Return (x, y) of the center of cell containing provided text 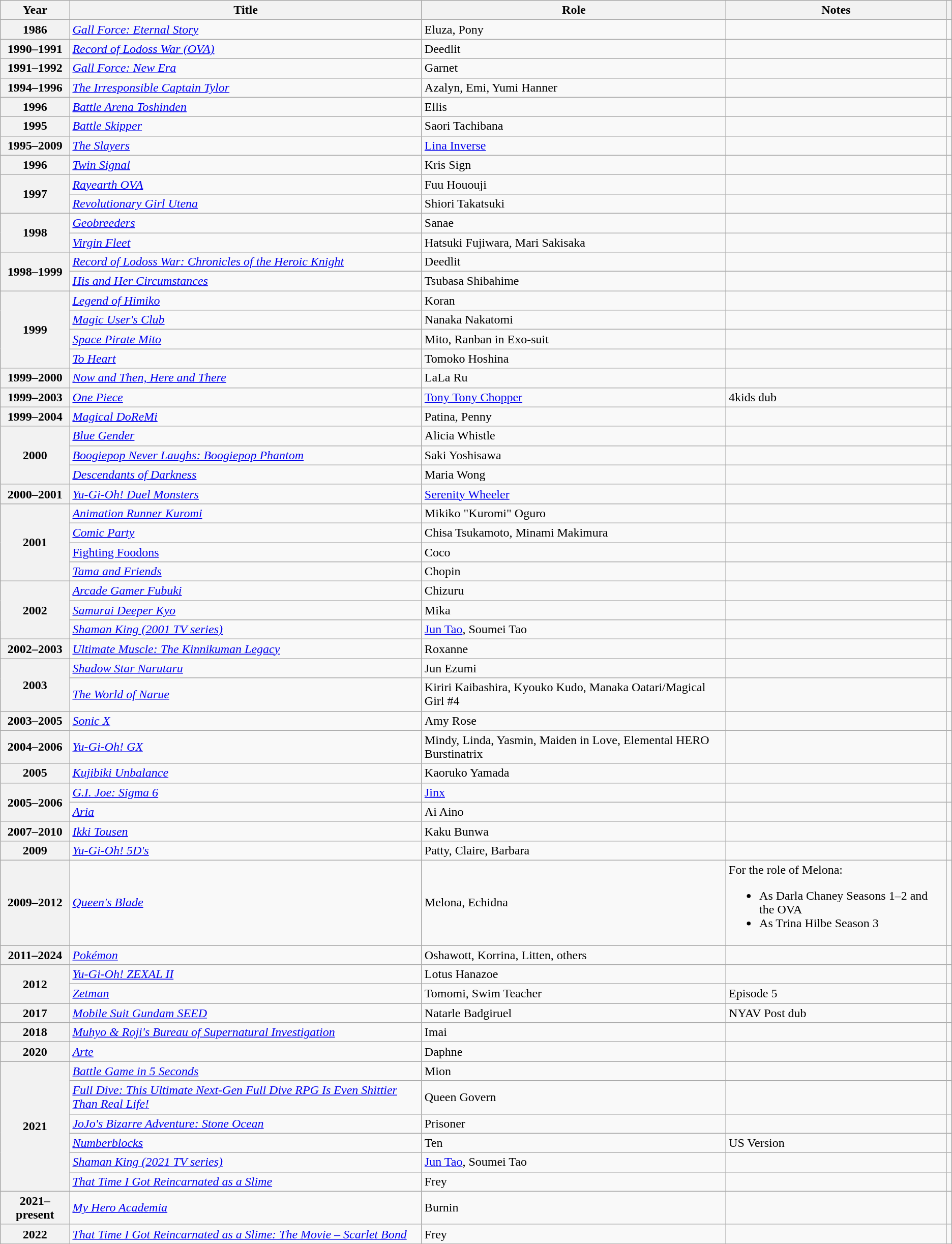
Geobreeders (246, 223)
1990–1991 (35, 49)
Yu-Gi-Oh! Duel Monsters (246, 494)
Queen Govern (574, 1098)
2009 (35, 850)
2002 (35, 610)
1997 (35, 194)
Gall Force: New Era (246, 68)
Boogiepop Never Laughs: Boogiepop Phantom (246, 455)
1998 (35, 232)
Muhyo & Roji's Bureau of Supernatural Investigation (246, 1032)
One Piece (246, 397)
1999 (35, 330)
Roxanne (574, 649)
Mikiko "Kuromi" Oguro (574, 513)
Zetman (246, 994)
The Slayers (246, 145)
Aria (246, 812)
Chisa Tsukamoto, Minami Makimura (574, 532)
Pokémon (246, 955)
To Heart (246, 359)
Nanaka Nakatomi (574, 320)
Gall Force: Eternal Story (246, 29)
His and Her Circumstances (246, 281)
Garnet (574, 68)
Title (246, 10)
Kris Sign (574, 165)
Comic Party (246, 532)
Saori Tachibana (574, 126)
Numberblocks (246, 1143)
Animation Runner Kuromi (246, 513)
1995–2009 (35, 145)
2002–2003 (35, 649)
Queen's Blade (246, 902)
Serenity Wheeler (574, 494)
2004–2006 (35, 747)
2000–2001 (35, 494)
Patty, Claire, Barbara (574, 850)
Amy Rose (574, 721)
2022 (35, 1234)
Battle Arena Toshinden (246, 107)
Record of Lodoss War: Chronicles of the Heroic Knight (246, 262)
2007–2010 (35, 831)
The World of Narue (246, 695)
Ultimate Muscle: The Kinnikuman Legacy (246, 649)
Mito, Ranban in Exo-suit (574, 339)
Burnin (574, 1207)
Blue Gender (246, 436)
Azalyn, Emi, Yumi Hanner (574, 87)
2018 (35, 1032)
2012 (35, 984)
Hatsuki Fujiwara, Mari Sakisaka (574, 243)
Imai (574, 1032)
Yu-Gi-Oh! GX (246, 747)
2003 (35, 685)
Fighting Foodons (246, 552)
2021 (35, 1126)
Oshawott, Korrina, Litten, others (574, 955)
Virgin Fleet (246, 243)
2001 (35, 542)
Space Pirate Mito (246, 339)
Tsubasa Shibahime (574, 281)
1994–1996 (35, 87)
2003–2005 (35, 721)
2000 (35, 455)
2017 (35, 1013)
Prisoner (574, 1123)
Now and Then, Here and There (246, 378)
LaLa Ru (574, 378)
Descendants of Darkness (246, 475)
Mion (574, 1071)
Year (35, 10)
Mobile Suit Gundam SEED (246, 1013)
Role (574, 10)
Maria Wong (574, 475)
Battle Skipper (246, 126)
Arte (246, 1052)
Ai Aino (574, 812)
That Time I Got Reincarnated as a Slime: The Movie – Scarlet Bond (246, 1234)
Melona, Echidna (574, 902)
Natarle Badgiruel (574, 1013)
Chizuru (574, 591)
Samurai Deeper Kyo (246, 610)
Alicia Whistle (574, 436)
Coco (574, 552)
Rayearth OVA (246, 184)
Tomomi, Swim Teacher (574, 994)
Lina Inverse (574, 145)
1991–1992 (35, 68)
Legend of Himiko (246, 301)
1995 (35, 126)
NYAV Post dub (836, 1013)
Twin Signal (246, 165)
Shadow Star Narutaru (246, 668)
Shaman King (2001 TV series) (246, 630)
Ellis (574, 107)
Arcade Gamer Fubuki (246, 591)
Kaoruko Yamada (574, 773)
2005 (35, 773)
1999–2004 (35, 417)
JoJo's Bizarre Adventure: Stone Ocean (246, 1123)
2011–2024 (35, 955)
Record of Lodoss War (OVA) (246, 49)
Tama and Friends (246, 572)
1998–1999 (35, 272)
2020 (35, 1052)
For the role of Melona:As Darla Chaney Seasons 1–2 and the OVAAs Trina Hilbe Season 3 (836, 902)
Tony Tony Chopper (574, 397)
Kujibiki Unbalance (246, 773)
4kids dub (836, 397)
Daphne (574, 1052)
Chopin (574, 572)
2021–present (35, 1207)
Notes (836, 10)
Revolutionary Girl Utena (246, 203)
Kaku Bunwa (574, 831)
Sanae (574, 223)
The Irresponsible Captain Tylor (246, 87)
US Version (836, 1143)
Ten (574, 1143)
Episode 5 (836, 994)
2005–2006 (35, 802)
Saki Yoshisawa (574, 455)
Tomoko Hoshina (574, 359)
Ikki Tousen (246, 831)
G.I. Joe: Sigma 6 (246, 792)
Shiori Takatsuki (574, 203)
Fuu Hououji (574, 184)
Yu-Gi-Oh! 5D's (246, 850)
1999–2003 (35, 397)
Full Dive: This Ultimate Next-Gen Full Dive RPG Is Even Shittier Than Real Life! (246, 1098)
Patina, Penny (574, 417)
Eluza, Pony (574, 29)
Sonic X (246, 721)
Kiriri Kaibashira, Kyouko Kudo, Manaka Oatari/Magical Girl #4 (574, 695)
Lotus Hanazoe (574, 974)
Shaman King (2021 TV series) (246, 1162)
1999–2000 (35, 378)
Magic User's Club (246, 320)
Mika (574, 610)
Yu-Gi-Oh! ZEXAL II (246, 974)
Jun Ezumi (574, 668)
That Time I Got Reincarnated as a Slime (246, 1181)
2009–2012 (35, 902)
1986 (35, 29)
Koran (574, 301)
Mindy, Linda, Yasmin, Maiden in Love, Elemental HERO Burstinatrix (574, 747)
Magical DoReMi (246, 417)
Battle Game in 5 Seconds (246, 1071)
My Hero Academia (246, 1207)
Jinx (574, 792)
